Find where the given text appears and provide that cell's center as [X, Y] coordinate. 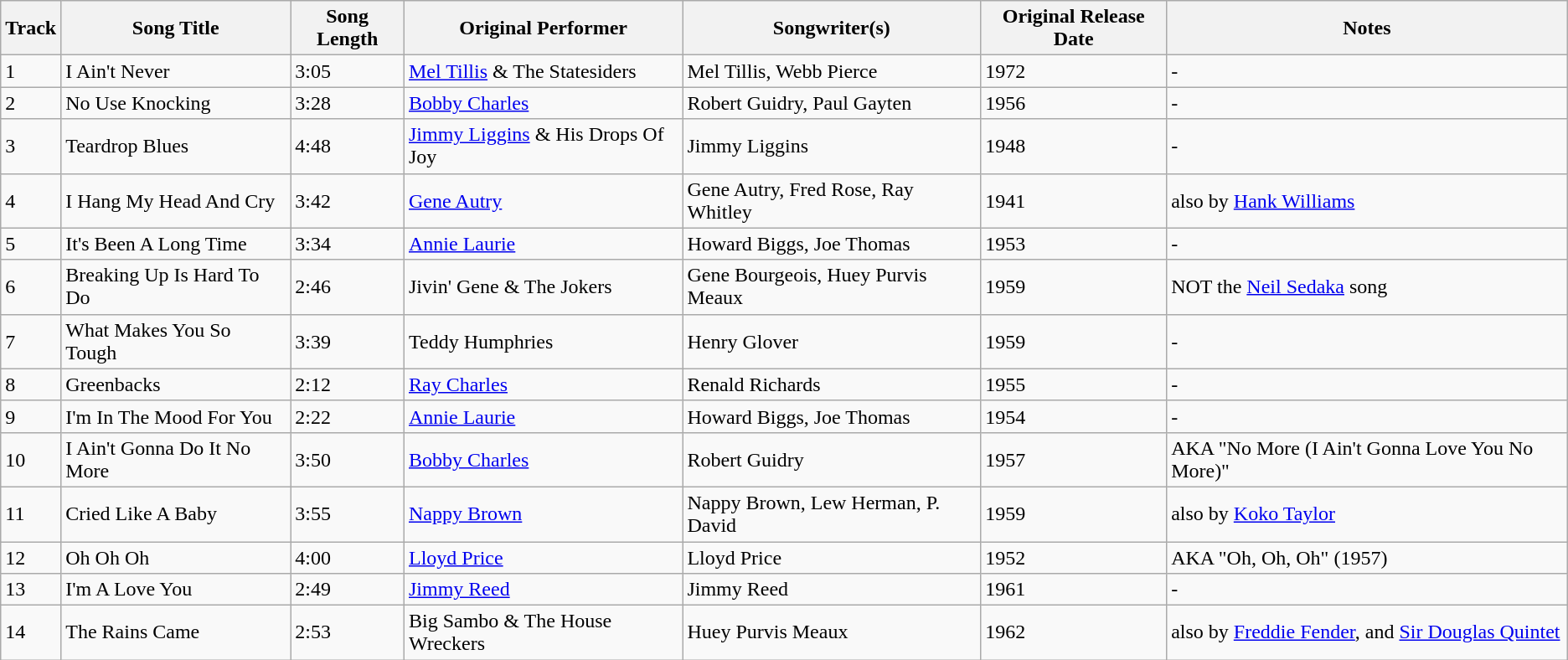
AKA "Oh, Oh, Oh" (1957) [1367, 557]
Nappy Brown [543, 514]
Big Sambo & The House Wreckers [543, 633]
Song Length [348, 28]
Oh Oh Oh [176, 557]
Original Performer [543, 28]
1948 [1074, 146]
4:48 [348, 146]
3:05 [348, 71]
I Ain't Gonna Do It No More [176, 459]
Mel Tillis, Webb Pierce [832, 71]
1954 [1074, 416]
Track [31, 28]
14 [31, 633]
1941 [1074, 201]
3:50 [348, 459]
The Rains Came [176, 633]
13 [31, 590]
11 [31, 514]
3:42 [348, 201]
Robert Guidry, Paul Gayten [832, 103]
AKA "No More (I Ain't Gonna Love You No More)" [1367, 459]
1972 [1074, 71]
4:00 [348, 557]
NOT the Neil Sedaka song [1367, 286]
also by Koko Taylor [1367, 514]
Ray Charles [543, 384]
I'm In The Mood For You [176, 416]
Teddy Humphries [543, 342]
1 [31, 71]
5 [31, 244]
2:12 [348, 384]
2 [31, 103]
1952 [1074, 557]
8 [31, 384]
2:53 [348, 633]
7 [31, 342]
10 [31, 459]
1962 [1074, 633]
Gene Autry [543, 201]
2:22 [348, 416]
Jivin' Gene & The Jokers [543, 286]
Mel Tillis & The Statesiders [543, 71]
Greenbacks [176, 384]
1956 [1074, 103]
I Hang My Head And Cry [176, 201]
What Makes You So Tough [176, 342]
Cried Like A Baby [176, 514]
9 [31, 416]
2:46 [348, 286]
Robert Guidry [832, 459]
Notes [1367, 28]
Henry Glover [832, 342]
12 [31, 557]
2:49 [348, 590]
No Use Knocking [176, 103]
Gene Autry, Fred Rose, Ray Whitley [832, 201]
It's Been A Long Time [176, 244]
Original Release Date [1074, 28]
4 [31, 201]
Renald Richards [832, 384]
3:34 [348, 244]
1953 [1074, 244]
I'm A Love You [176, 590]
Teardrop Blues [176, 146]
1955 [1074, 384]
3:28 [348, 103]
I Ain't Never [176, 71]
Jimmy Liggins & His Drops Of Joy [543, 146]
3:55 [348, 514]
Jimmy Liggins [832, 146]
also by Freddie Fender, and Sir Douglas Quintet [1367, 633]
Nappy Brown, Lew Herman, P. David [832, 514]
also by Hank Williams [1367, 201]
6 [31, 286]
Breaking Up Is Hard To Do [176, 286]
Songwriter(s) [832, 28]
1957 [1074, 459]
3:39 [348, 342]
3 [31, 146]
Song Title [176, 28]
1961 [1074, 590]
Gene Bourgeois, Huey Purvis Meaux [832, 286]
Huey Purvis Meaux [832, 633]
